Capture the cell that displays the provided text and extract its [X, Y] central coordinate. 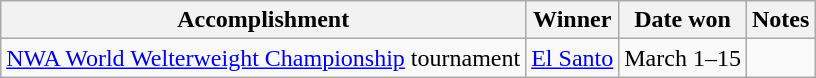
March 1–15 [683, 58]
NWA World Welterweight Championship tournament [264, 58]
Winner [572, 20]
Date won [683, 20]
Accomplishment [264, 20]
Notes [780, 20]
El Santo [572, 58]
